Find where the given text appears and provide that cell's center as [X, Y] coordinate. 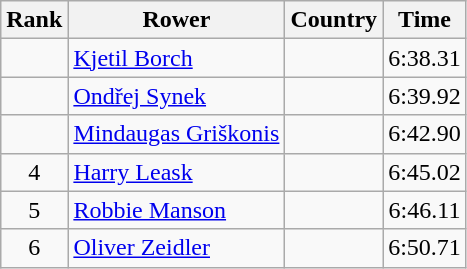
6:42.90 [425, 134]
Rank [34, 20]
Harry Leask [176, 172]
Ondřej Synek [176, 96]
6:50.71 [425, 248]
6:46.11 [425, 210]
4 [34, 172]
Country [334, 20]
Oliver Zeidler [176, 248]
6:38.31 [425, 58]
Time [425, 20]
Mindaugas Griškonis [176, 134]
6:45.02 [425, 172]
Rower [176, 20]
5 [34, 210]
6:39.92 [425, 96]
Robbie Manson [176, 210]
Kjetil Borch [176, 58]
6 [34, 248]
